Return (x, y) of the center of cell containing provided text 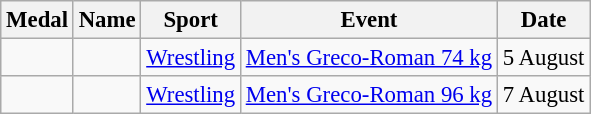
Date (543, 20)
Event (368, 20)
Sport (191, 20)
Name (107, 20)
Men's Greco-Roman 74 kg (368, 58)
5 August (543, 58)
Medal (38, 20)
Men's Greco-Roman 96 kg (368, 95)
7 August (543, 95)
